Detect which cell encompasses the target text, then output its [X, Y] center coordinate. 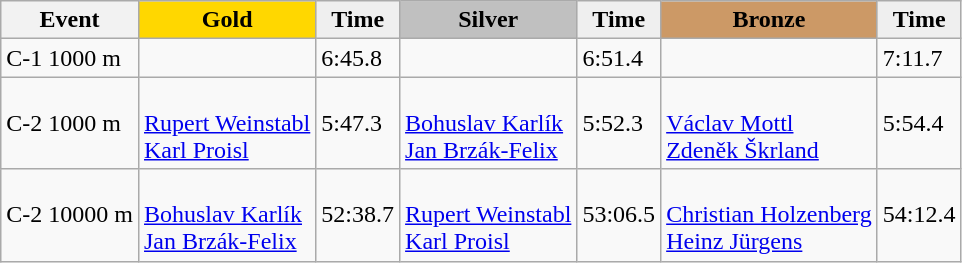
Event [70, 20]
Gold [226, 20]
5:54.4 [919, 123]
C-1 1000 m [70, 58]
5:52.3 [619, 123]
Silver [488, 20]
C-2 10000 m [70, 215]
5:47.3 [358, 123]
Bronze [770, 20]
52:38.7 [358, 215]
6:51.4 [619, 58]
Václav MottlZdeněk Škrland [770, 123]
6:45.8 [358, 58]
Christian HolzenbergHeinz Jürgens [770, 215]
54:12.4 [919, 215]
53:06.5 [619, 215]
7:11.7 [919, 58]
C-2 1000 m [70, 123]
